For the text-containing cell, return its midpoint in [X, Y] coordinate format. 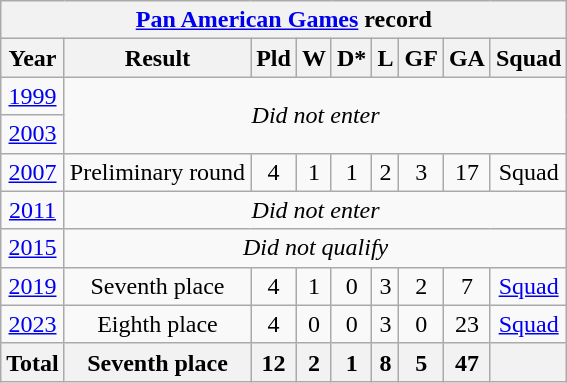
L [386, 58]
2023 [33, 324]
Pld [274, 58]
5 [421, 362]
2011 [33, 210]
47 [466, 362]
Total [33, 362]
Eighth place [157, 324]
17 [466, 172]
GA [466, 58]
Year [33, 58]
2019 [33, 286]
23 [466, 324]
Pan American Games record [284, 20]
2003 [33, 134]
GF [421, 58]
1999 [33, 96]
2015 [33, 248]
12 [274, 362]
Did not qualify [316, 248]
Preliminary round [157, 172]
W [314, 58]
D* [351, 58]
7 [466, 286]
Result [157, 58]
2007 [33, 172]
8 [386, 362]
